Return [X, Y] of the center of cell containing provided text 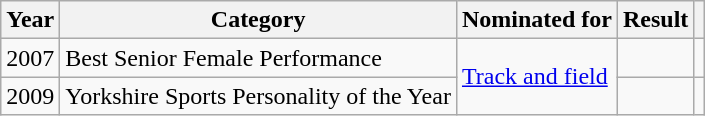
Category [258, 20]
Best Senior Female Performance [258, 58]
Year [30, 20]
2009 [30, 96]
Nominated for [536, 20]
2007 [30, 58]
Yorkshire Sports Personality of the Year [258, 96]
Result [655, 20]
Track and field [536, 77]
